Return (X, Y) of the center of cell containing provided text 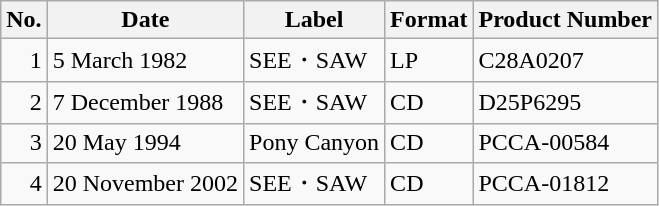
PCCA-00584 (566, 143)
Date (145, 20)
D25P6295 (566, 102)
20 November 2002 (145, 184)
4 (24, 184)
LP (429, 60)
Product Number (566, 20)
3 (24, 143)
2 (24, 102)
Label (314, 20)
C28A0207 (566, 60)
1 (24, 60)
20 May 1994 (145, 143)
Format (429, 20)
Pony Canyon (314, 143)
No. (24, 20)
7 December 1988 (145, 102)
PCCA-01812 (566, 184)
5 March 1982 (145, 60)
